Scan for the cell matching the given text and deliver its (x, y) coordinate at center. 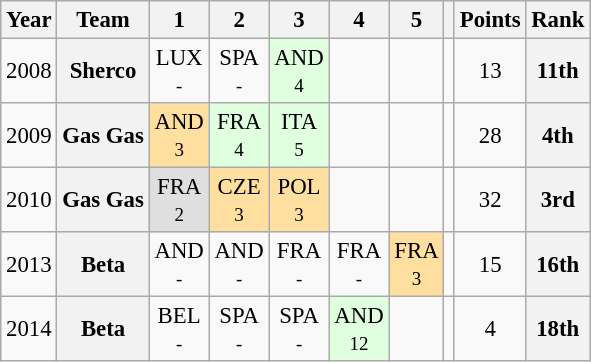
POL3 (299, 200)
Year (29, 20)
1 (179, 20)
2009 (29, 136)
FRA4 (239, 136)
2008 (29, 72)
2 (239, 20)
3rd (558, 200)
5 (416, 20)
LUX- (179, 72)
CZE3 (239, 200)
16th (558, 264)
4th (558, 136)
AND3 (179, 136)
BEL- (179, 330)
13 (490, 72)
Points (490, 20)
32 (490, 200)
ITA5 (299, 136)
2013 (29, 264)
18th (558, 330)
Rank (558, 20)
2010 (29, 200)
2014 (29, 330)
FRA2 (179, 200)
11th (558, 72)
15 (490, 264)
FRA3 (416, 264)
AND12 (359, 330)
Sherco (103, 72)
28 (490, 136)
3 (299, 20)
AND4 (299, 72)
Team (103, 20)
